Search for the cell housing the specified text and yield its [x, y] center coordinate. 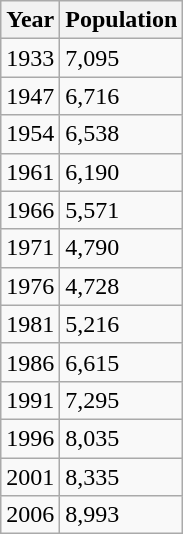
4,790 [122, 248]
6,615 [122, 362]
1981 [30, 324]
2006 [30, 515]
6,190 [122, 172]
2001 [30, 477]
1996 [30, 438]
1966 [30, 210]
1971 [30, 248]
1986 [30, 362]
8,993 [122, 515]
4,728 [122, 286]
1947 [30, 96]
6,716 [122, 96]
1933 [30, 58]
7,295 [122, 400]
7,095 [122, 58]
6,538 [122, 134]
8,335 [122, 477]
5,216 [122, 324]
Year [30, 20]
1954 [30, 134]
1961 [30, 172]
8,035 [122, 438]
1991 [30, 400]
5,571 [122, 210]
Population [122, 20]
1976 [30, 286]
